Extract the (X, Y) coordinate from the center of the cell holding the provided text.  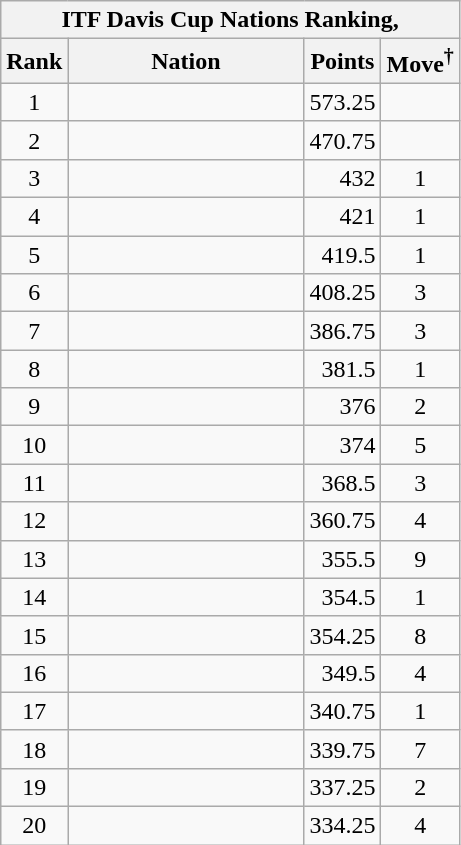
12 (34, 521)
11 (34, 483)
18 (34, 749)
6 (34, 293)
421 (342, 217)
360.75 (342, 521)
354.25 (342, 635)
376 (342, 407)
408.25 (342, 293)
17 (34, 711)
10 (34, 445)
355.5 (342, 559)
ITF Davis Cup Nations Ranking, (230, 20)
19 (34, 787)
339.75 (342, 749)
470.75 (342, 140)
381.5 (342, 369)
419.5 (342, 255)
349.5 (342, 673)
Nation (186, 62)
432 (342, 178)
15 (34, 635)
20 (34, 826)
14 (34, 597)
354.5 (342, 597)
Move† (420, 62)
Rank (34, 62)
573.25 (342, 102)
374 (342, 445)
16 (34, 673)
340.75 (342, 711)
337.25 (342, 787)
Points (342, 62)
386.75 (342, 331)
368.5 (342, 483)
13 (34, 559)
334.25 (342, 826)
